Search for the cell housing the specified text and yield its [x, y] center coordinate. 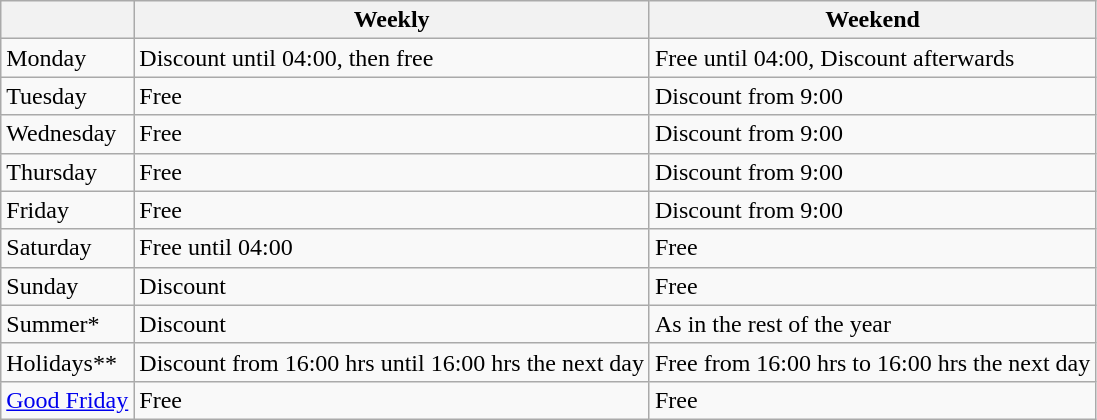
Summer* [68, 324]
Thursday [68, 172]
Discount from 16:00 hrs until 16:00 hrs the next day [392, 362]
Free until 04:00 [392, 248]
Free from 16:00 hrs to 16:00 hrs the next day [872, 362]
Saturday [68, 248]
Monday [68, 58]
Sunday [68, 286]
As in the rest of the year [872, 324]
Tuesday [68, 96]
Weekly [392, 20]
Wednesday [68, 134]
Friday [68, 210]
Discount until 04:00, then free [392, 58]
Free until 04:00, Discount afterwards [872, 58]
Good Friday [68, 400]
Holidays** [68, 362]
Weekend [872, 20]
